Provide the [X, Y] coordinate of the cell's center where the given text is located.  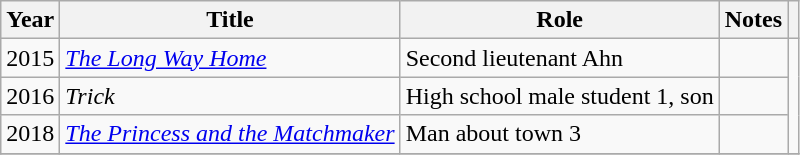
2015 [30, 58]
2016 [30, 96]
High school male student 1, son [560, 96]
2018 [30, 134]
The Long Way Home [230, 58]
Man about town 3 [560, 134]
Trick [230, 96]
Year [30, 20]
Role [560, 20]
Notes [753, 20]
Title [230, 20]
Second lieutenant Ahn [560, 58]
The Princess and the Matchmaker [230, 134]
